For the text-containing cell, return its midpoint in (X, Y) coordinate format. 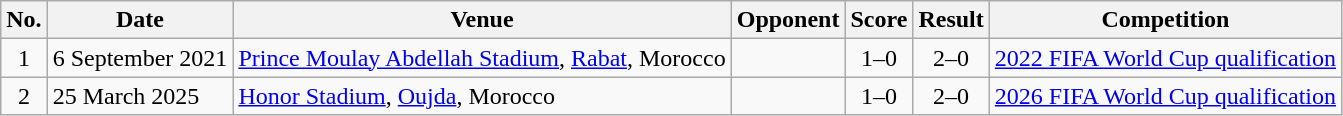
Opponent (788, 20)
No. (24, 20)
Result (951, 20)
Honor Stadium, Oujda, Morocco (482, 96)
2026 FIFA World Cup qualification (1165, 96)
2022 FIFA World Cup qualification (1165, 58)
Prince Moulay Abdellah Stadium, Rabat, Morocco (482, 58)
Venue (482, 20)
1 (24, 58)
6 September 2021 (140, 58)
Competition (1165, 20)
2 (24, 96)
Score (879, 20)
Date (140, 20)
25 March 2025 (140, 96)
